Search for the cell housing the specified text and yield its [x, y] center coordinate. 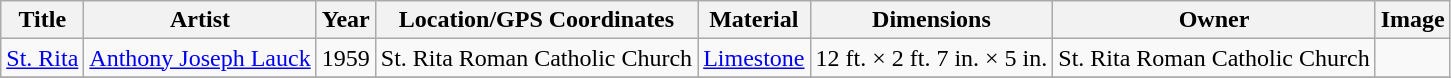
Location/GPS Coordinates [536, 20]
Artist [200, 20]
Anthony Joseph Lauck [200, 58]
Year [346, 20]
12 ft. × 2 ft. 7 in. × 5 in. [932, 58]
Dimensions [932, 20]
Title [42, 20]
1959 [346, 58]
Image [1412, 20]
St. Rita [42, 58]
Limestone [754, 58]
Material [754, 20]
Owner [1214, 20]
